Locate the cell with the specified text and output its [X, Y] center coordinate. 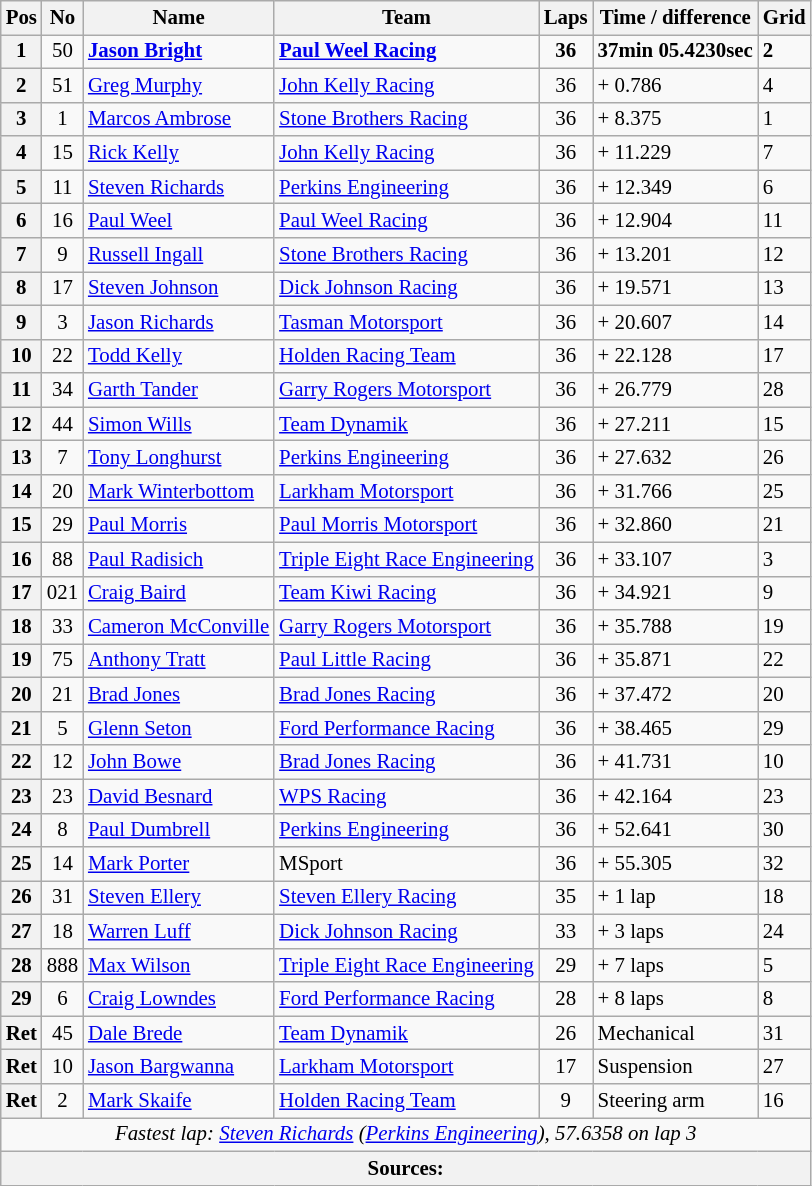
Mark Winterbottom [178, 491]
+ 19.571 [676, 288]
+ 41.731 [676, 762]
+ 32.860 [676, 525]
Garth Tander [178, 390]
Jason Richards [178, 322]
+ 31.766 [676, 491]
Rick Kelly [178, 153]
Steven Johnson [178, 288]
Team Kiwi Racing [406, 593]
+ 37.472 [676, 695]
37min 05.4230sec [676, 51]
Fastest lap: Steven Richards (Perkins Engineering), 57.6358 on lap 3 [406, 1135]
+ 8 laps [676, 999]
Steven Ellery Racing [406, 898]
Warren Luff [178, 931]
Sources: [406, 1168]
Grid [784, 18]
Max Wilson [178, 965]
Dale Brede [178, 1033]
Steven Richards [178, 187]
WPS Racing [406, 796]
Time / difference [676, 18]
+ 27.211 [676, 424]
+ 1 lap [676, 898]
+ 34.921 [676, 593]
Russell Ingall [178, 255]
+ 12.349 [676, 187]
No [62, 18]
Name [178, 18]
50 [62, 51]
+ 0.786 [676, 85]
Simon Wills [178, 424]
Craig Lowndes [178, 999]
+ 13.201 [676, 255]
+ 8.375 [676, 119]
+ 3 laps [676, 931]
+ 20.607 [676, 322]
Glenn Seton [178, 728]
+ 27.632 [676, 458]
Steven Ellery [178, 898]
Greg Murphy [178, 85]
+ 38.465 [676, 728]
Laps [566, 18]
MSport [406, 864]
+ 33.107 [676, 559]
+ 11.229 [676, 153]
Mechanical [676, 1033]
44 [62, 424]
+ 12.904 [676, 221]
30 [784, 830]
David Besnard [178, 796]
34 [62, 390]
Tasman Motorsport [406, 322]
Paul Dumbrell [178, 830]
88 [62, 559]
Anthony Tratt [178, 661]
+ 52.641 [676, 830]
Mark Porter [178, 864]
Paul Weel [178, 221]
John Bowe [178, 762]
+ 55.305 [676, 864]
Brad Jones [178, 695]
Jason Bright [178, 51]
Todd Kelly [178, 356]
Suspension [676, 1067]
021 [62, 593]
Steering arm [676, 1101]
+ 42.164 [676, 796]
75 [62, 661]
Mark Skaife [178, 1101]
Paul Little Racing [406, 661]
35 [566, 898]
Cameron McConville [178, 627]
+ 7 laps [676, 965]
Craig Baird [178, 593]
32 [784, 864]
Tony Longhurst [178, 458]
51 [62, 85]
+ 22.128 [676, 356]
Paul Morris Motorsport [406, 525]
+ 35.871 [676, 661]
+ 35.788 [676, 627]
Jason Bargwanna [178, 1067]
+ 26.779 [676, 390]
Marcos Ambrose [178, 119]
Pos [22, 18]
888 [62, 965]
45 [62, 1033]
Team [406, 18]
Paul Radisich [178, 559]
Paul Morris [178, 525]
